Return the (X, Y) coordinate for the center point of the cell that contains the specified text.  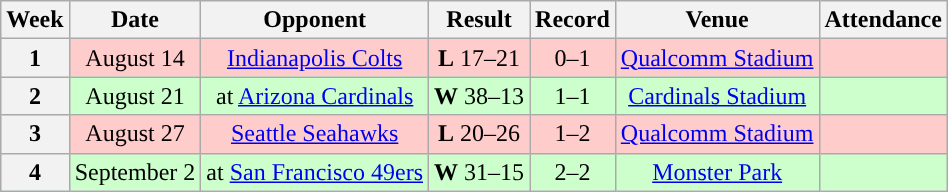
Indianapolis Colts (315, 58)
August 21 (135, 96)
3 (35, 134)
Monster Park (717, 172)
0–1 (573, 58)
Cardinals Stadium (717, 96)
Seattle Seahawks (315, 134)
at Arizona Cardinals (315, 96)
1–1 (573, 96)
2 (35, 96)
L 17–21 (480, 58)
September 2 (135, 172)
Record (573, 20)
4 (35, 172)
Attendance (883, 20)
W 31–15 (480, 172)
1 (35, 58)
Venue (717, 20)
August 14 (135, 58)
Result (480, 20)
2–2 (573, 172)
Week (35, 20)
Date (135, 20)
at San Francisco 49ers (315, 172)
August 27 (135, 134)
1–2 (573, 134)
L 20–26 (480, 134)
W 38–13 (480, 96)
Opponent (315, 20)
